For the text-containing cell, return its midpoint in (X, Y) coordinate format. 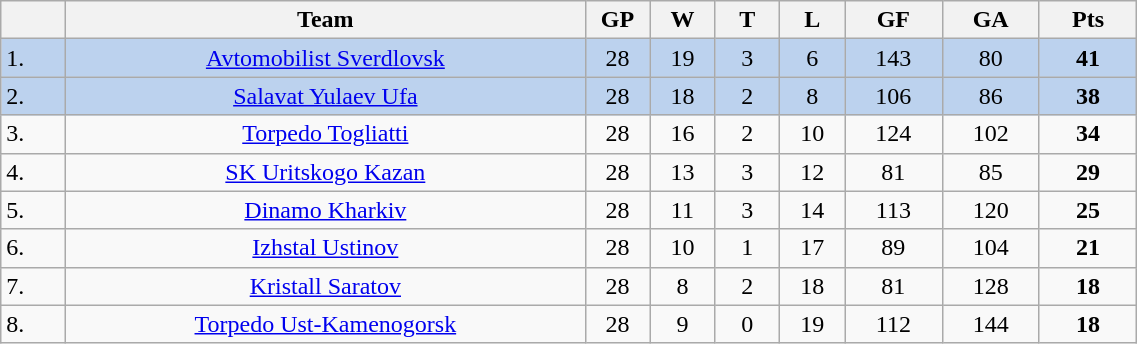
120 (990, 210)
Izhstal Ustinov (326, 248)
104 (990, 248)
7. (34, 286)
1 (748, 248)
Dinamo Kharkiv (326, 210)
0 (748, 324)
112 (894, 324)
Pts (1088, 20)
8. (34, 324)
Torpedo Ust-Kamenogorsk (326, 324)
86 (990, 96)
21 (1088, 248)
41 (1088, 58)
L (812, 20)
144 (990, 324)
SK Uritskogo Kazan (326, 172)
2. (34, 96)
89 (894, 248)
Salavat Yulaev Ufa (326, 96)
5. (34, 210)
1. (34, 58)
4. (34, 172)
T (748, 20)
25 (1088, 210)
3. (34, 134)
Kristall Saratov (326, 286)
17 (812, 248)
106 (894, 96)
34 (1088, 134)
102 (990, 134)
6 (812, 58)
124 (894, 134)
GA (990, 20)
16 (682, 134)
6. (34, 248)
13 (682, 172)
11 (682, 210)
38 (1088, 96)
GP (618, 20)
Avtomobilist Sverdlovsk (326, 58)
85 (990, 172)
80 (990, 58)
GF (894, 20)
9 (682, 324)
113 (894, 210)
128 (990, 286)
Team (326, 20)
29 (1088, 172)
Torpedo Togliatti (326, 134)
143 (894, 58)
12 (812, 172)
14 (812, 210)
W (682, 20)
